Search for the cell housing the specified text and yield its [X, Y] center coordinate. 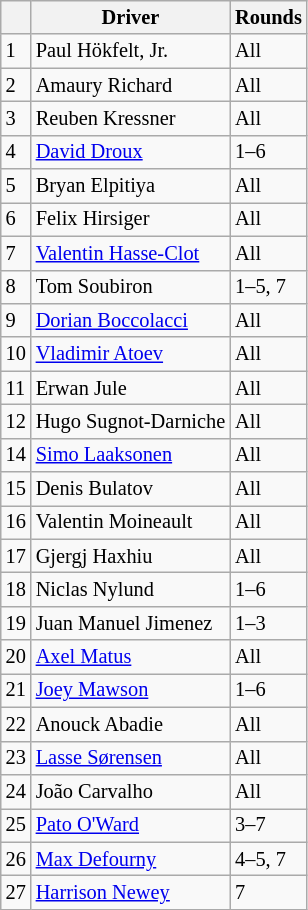
Tom Soubiron [130, 287]
25 [16, 825]
Reuben Kressner [130, 118]
Driver [130, 17]
Denis Bulatov [130, 489]
20 [16, 657]
19 [16, 623]
8 [16, 287]
Felix Hirsiger [130, 219]
9 [16, 320]
1 [16, 51]
Lasse Sørensen [130, 758]
21 [16, 690]
Joey Mawson [130, 690]
2 [16, 85]
1–5, 7 [268, 287]
24 [16, 791]
Anouck Abadie [130, 724]
Max Defourny [130, 859]
Paul Hökfelt, Jr. [130, 51]
Rounds [268, 17]
Amaury Richard [130, 85]
4–5, 7 [268, 859]
Valentin Moineault [130, 522]
17 [16, 556]
Dorian Boccolacci [130, 320]
18 [16, 589]
3–7 [268, 825]
Valentin Hasse-Clot [130, 253]
3 [16, 118]
4 [16, 152]
Niclas Nylund [130, 589]
10 [16, 354]
6 [16, 219]
Harrison Newey [130, 892]
David Droux [130, 152]
Axel Matus [130, 657]
14 [16, 455]
Juan Manuel Jimenez [130, 623]
23 [16, 758]
Erwan Jule [130, 388]
16 [16, 522]
Pato O'Ward [130, 825]
5 [16, 186]
Hugo Sugnot-Darniche [130, 421]
12 [16, 421]
Gjergj Haxhiu [130, 556]
11 [16, 388]
1–3 [268, 623]
João Carvalho [130, 791]
15 [16, 489]
26 [16, 859]
Vladimir Atoev [130, 354]
Bryan Elpitiya [130, 186]
27 [16, 892]
22 [16, 724]
Simo Laaksonen [130, 455]
